Capture the cell that displays the provided text and extract its (x, y) central coordinate. 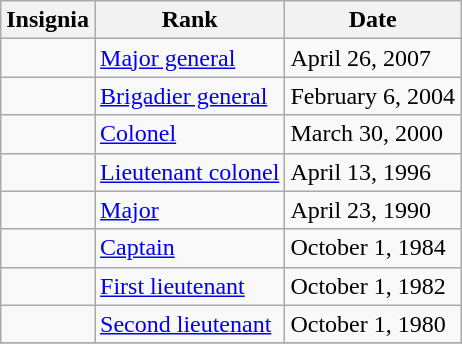
October 1, 1980 (373, 324)
Second lieutenant (190, 324)
Lieutenant colonel (190, 172)
Insignia (48, 20)
October 1, 1982 (373, 286)
Major general (190, 58)
October 1, 1984 (373, 248)
February 6, 2004 (373, 96)
April 26, 2007 (373, 58)
April 13, 1996 (373, 172)
Brigadier general (190, 96)
Rank (190, 20)
Captain (190, 248)
Major (190, 210)
Colonel (190, 134)
Date (373, 20)
March 30, 2000 (373, 134)
First lieutenant (190, 286)
April 23, 1990 (373, 210)
